Scan for the cell matching the given text and deliver its (X, Y) coordinate at center. 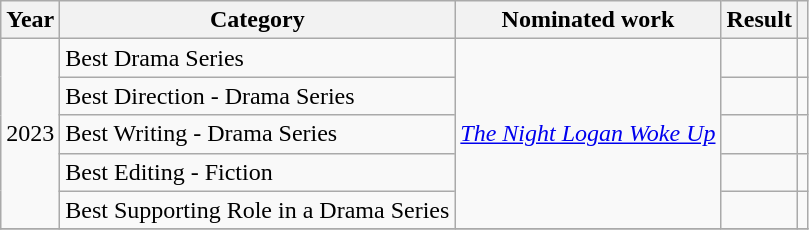
2023 (30, 134)
Result (759, 20)
Best Writing - Drama Series (258, 134)
Best Direction - Drama Series (258, 96)
Nominated work (588, 20)
Year (30, 20)
The Night Logan Woke Up (588, 134)
Category (258, 20)
Best Drama Series (258, 58)
Best Editing - Fiction (258, 172)
Best Supporting Role in a Drama Series (258, 210)
